Identify which cell holds the provided text, then report its [X, Y] central coordinate. 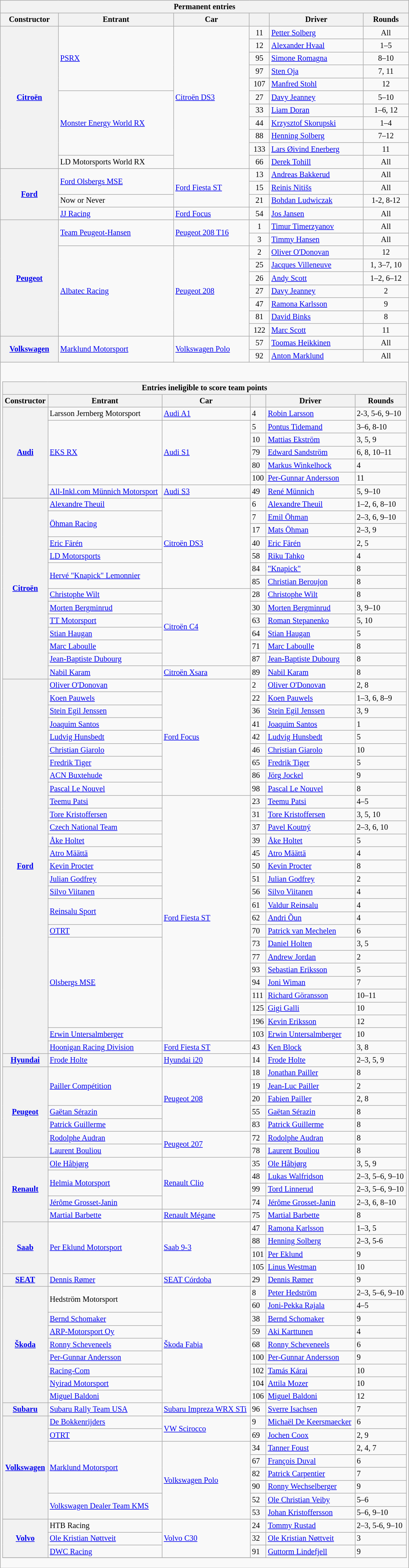
87 [258, 659]
Richard Göransson [311, 996]
Saab [25, 1248]
1, 3–7, 10 [386, 265]
2–3, 6, 9–10 [381, 517]
Hyundai i20 [206, 1060]
38 [258, 1319]
102 [258, 1371]
Lukas Walfridson [311, 1177]
2–3, 5, 9 [381, 1060]
François Duval [311, 1461]
32 [258, 1538]
90 [258, 1487]
39 [258, 840]
2–3, 5-6, 9–10 [381, 1525]
35 [258, 1164]
196 [258, 1021]
Aki Karttunen [311, 1332]
Škoda [25, 1344]
63 [258, 620]
2–3, 6, 8–10 [381, 1202]
Joni-Pekka Rajala [311, 1306]
92 [259, 356]
40 [258, 543]
50 [258, 866]
Ford Olsbergs MSE [116, 181]
Pailler Compétition [105, 1086]
21 [259, 201]
69 [258, 1435]
Subaru [25, 1409]
10–11 [381, 996]
2–3, 6, 10 [381, 827]
1–5 [386, 45]
Tamás Kárai [311, 1371]
Patrick Carpentier [311, 1474]
Lars Øivind Enerberg [316, 149]
8–10 [386, 58]
Hervé "Knapick" Lemonnier [105, 575]
Joni Wiman [311, 983]
46 [258, 750]
52 [258, 1500]
Citroën Xsara [206, 672]
Valdur Reinsalu [311, 905]
TT Motorsport [105, 620]
Audi S3 [206, 491]
74 [258, 1202]
Citroën C4 [206, 627]
Roman Stepanenko [311, 620]
3, 5, 10 [381, 814]
LD Motorsports World RX [116, 162]
48 [258, 1177]
75 [258, 1215]
71 [258, 646]
Pavel Koutný [311, 827]
84 [258, 569]
Krzysztof Skorupski [316, 123]
85 [258, 582]
Olsbergs MSE [105, 983]
Team Peugeot-Hansen [116, 233]
Per Eklund Motorsport [105, 1248]
81 [259, 317]
Tommy Rustad [311, 1525]
HTB Racing [105, 1525]
Derek Tohill [316, 162]
Volvo C30 [206, 1538]
Robin Larsson [311, 414]
DWC Racing [105, 1551]
125 [258, 1008]
43 [258, 1047]
96 [258, 1409]
Jean-Luc Pailler [311, 1086]
44 [259, 123]
Reinis Nitišs [316, 188]
20 [258, 1099]
Tord Linnerud [311, 1189]
41 [258, 724]
5–10 [386, 97]
105 [258, 1267]
70 [258, 931]
3, 9 [381, 711]
82 [258, 1474]
59 [258, 1332]
ACN Buxtehude [105, 776]
Sten Oja [316, 71]
97 [259, 71]
Michaël De Keersmaecker [311, 1422]
55 [258, 1112]
78 [258, 1150]
Subaru Rally Team USA [105, 1409]
Attila Mozer [311, 1383]
Audi A1 [206, 414]
29 [258, 1280]
Hedström Motorsport [105, 1299]
33 [259, 110]
Entries ineligible to score team points [204, 388]
94 [258, 983]
Patrick van Mechelen [311, 931]
103 [258, 1034]
24 [258, 1525]
99 [258, 1189]
2, 9 [381, 1435]
René Münnich [311, 491]
2–3, 9 [381, 530]
28 [258, 595]
133 [259, 149]
17 [258, 530]
Reinsalu Sport [105, 911]
86 [258, 776]
Now or Never [116, 201]
57 [259, 343]
2–3, 5-6 [381, 1241]
Toomas Heikkinen [316, 343]
6, 8, 10–11 [381, 452]
"Knapick" [311, 569]
18 [258, 1073]
2-3, 5-6, 9–10 [381, 414]
LD Motorsports [105, 556]
Subaru Impreza WRX STi [206, 1409]
Jörg Jockel [311, 776]
Öhman Racing [105, 523]
Johan Kristoffersson [311, 1513]
Alexander Hvaal [316, 45]
Hoonigan Racing Division [105, 1047]
Peugeot 208 T16 [211, 233]
98 [258, 789]
Markus Winkelhock [311, 466]
Audi [25, 452]
25 [259, 265]
Mats Öhman [311, 530]
Monster Energy World RX [116, 123]
Andreas Bakkerud [316, 175]
Linus Westman [311, 1267]
3, 8 [381, 1047]
Saab 9-3 [206, 1248]
83 [258, 1125]
ARP-Motorsport Oy [105, 1332]
91 [258, 1551]
7–12 [386, 136]
67 [258, 1461]
SEAT Córdoba [206, 1280]
Sverre Isachsen [311, 1409]
80 [258, 466]
72 [258, 1138]
26 [259, 278]
1–4 [386, 123]
53 [258, 1513]
Ole Christian Veiby [311, 1500]
JJ Racing [116, 214]
Fabien Pailler [311, 1099]
79 [258, 452]
22 [258, 698]
68 [258, 1344]
106 [258, 1396]
Volvo [25, 1538]
7, 11 [386, 71]
3, 9–10 [381, 608]
Permanent entries [205, 7]
Daniel Holten [311, 944]
1-2, 8-12 [386, 201]
34 [258, 1448]
Škoda Fabia [206, 1344]
Petter Solberg [316, 33]
Volkswagen Dealer Team KMS [105, 1506]
Liam Doran [316, 110]
101 [258, 1254]
Riku Tahko [311, 556]
Timur Timerzyanov [316, 226]
42 [258, 737]
54 [259, 214]
Nyirad Motorsport [105, 1383]
49 [258, 491]
1–3, 5 [381, 1228]
37 [258, 827]
95 [259, 58]
Helmia Motorsport [105, 1183]
5, 10 [381, 620]
61 [258, 905]
Pontus Tidemand [311, 427]
Andri Õun [311, 918]
5, 9–10 [381, 491]
SEAT [25, 1280]
Andy Scott [316, 278]
EKS RX [105, 452]
23 [258, 802]
60 [258, 1306]
1–3, 6, 8–9 [381, 698]
104 [258, 1383]
3, 5 [381, 944]
Peugeot 207 [206, 1144]
77 [258, 957]
Guttorm Lindefjell [311, 1551]
62 [258, 918]
VW Scirocco [206, 1428]
Czech National Team [105, 827]
Renault [25, 1189]
Christian Beroujon [311, 582]
56 [258, 892]
Simone Romagna [316, 58]
Jacques Villeneuve [316, 265]
Hyundai [25, 1060]
51 [258, 879]
Renault Clio [206, 1183]
Tanner Foust [311, 1448]
Sebastian Eriksson [311, 970]
30 [258, 608]
All-Inkl.com Münnich Motorsport [105, 491]
1–2, 6–12 [386, 278]
64 [258, 633]
111 [258, 996]
David Binks [316, 317]
Edward Sandström [311, 452]
66 [259, 162]
5–6 [381, 1500]
Gigi Galli [311, 1008]
Ronny Wechselberger [311, 1487]
65 [258, 763]
Bohdan Ludwiczak [316, 201]
Audi S1 [206, 452]
Andrew Jordan [311, 957]
93 [258, 970]
Albatec Racing [116, 291]
1–2, 6, 8–10 [381, 504]
5–6, 9–10 [381, 1513]
Jochen Coox [311, 1435]
Ken Block [311, 1047]
19 [258, 1086]
Renault Mégane [206, 1215]
Kevin Eriksson [311, 1021]
Anton Marklund [316, 356]
Jos Jansen [316, 214]
Racing-Com [105, 1371]
45 [258, 853]
2, 5 [381, 543]
Per Eklund [311, 1254]
Peter Hedström [311, 1293]
14 [258, 1060]
36 [258, 711]
Jonathan Pailler [311, 1073]
Larsson Jernberg Motorsport [105, 414]
58 [258, 556]
107 [259, 84]
Timmy Hansen [316, 239]
3–6, 8-10 [381, 427]
89 [258, 672]
2, 4, 7 [381, 1448]
Emil Öhman [311, 517]
PSRX [116, 58]
De Bokkenrijders [105, 1422]
15 [259, 188]
122 [259, 330]
31 [258, 814]
Marc Scott [316, 330]
Manfred Stohl [316, 84]
Mattias Ekström [311, 439]
73 [258, 944]
13 [259, 175]
1–6, 12 [386, 110]
